Find where the given text appears and provide that cell's center as (x, y) coordinate. 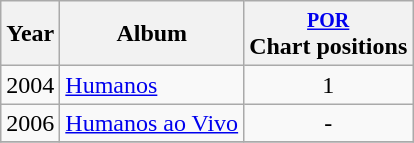
Year (30, 34)
1 (328, 85)
Humanos ao Vivo (152, 123)
Album (152, 34)
Humanos (152, 85)
2004 (30, 85)
- (328, 123)
POR Chart positions (328, 34)
2006 (30, 123)
